Return the (X, Y) coordinate for the center point of the cell that contains the specified text.  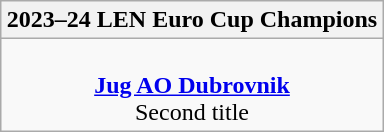
2023–24 LEN Euro Cup Champions (192, 20)
Jug AO DubrovnikSecond title (192, 85)
